Find where the given text appears and provide that cell's center as (X, Y) coordinate. 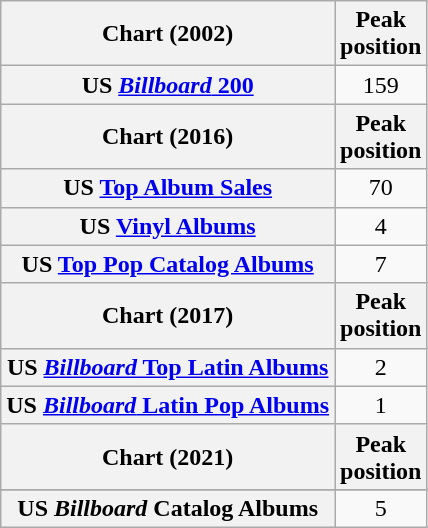
US Billboard Catalog Albums (168, 508)
1 (381, 405)
5 (381, 508)
US Billboard Latin Pop Albums (168, 405)
US Top Album Sales (168, 188)
US Billboard 200 (168, 85)
Chart (2016) (168, 136)
US Vinyl Albums (168, 226)
US Top Pop Catalog Albums (168, 264)
Chart (2021) (168, 456)
70 (381, 188)
Chart (2017) (168, 316)
159 (381, 85)
US Billboard Top Latin Albums (168, 367)
2 (381, 367)
4 (381, 226)
7 (381, 264)
Chart (2002) (168, 34)
